Find where the given text appears and provide that cell's center as [X, Y] coordinate. 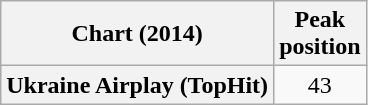
Ukraine Airplay (TopHit) [138, 85]
Peakposition [320, 34]
Chart (2014) [138, 34]
43 [320, 85]
